Return [x, y] of the center of cell containing provided text 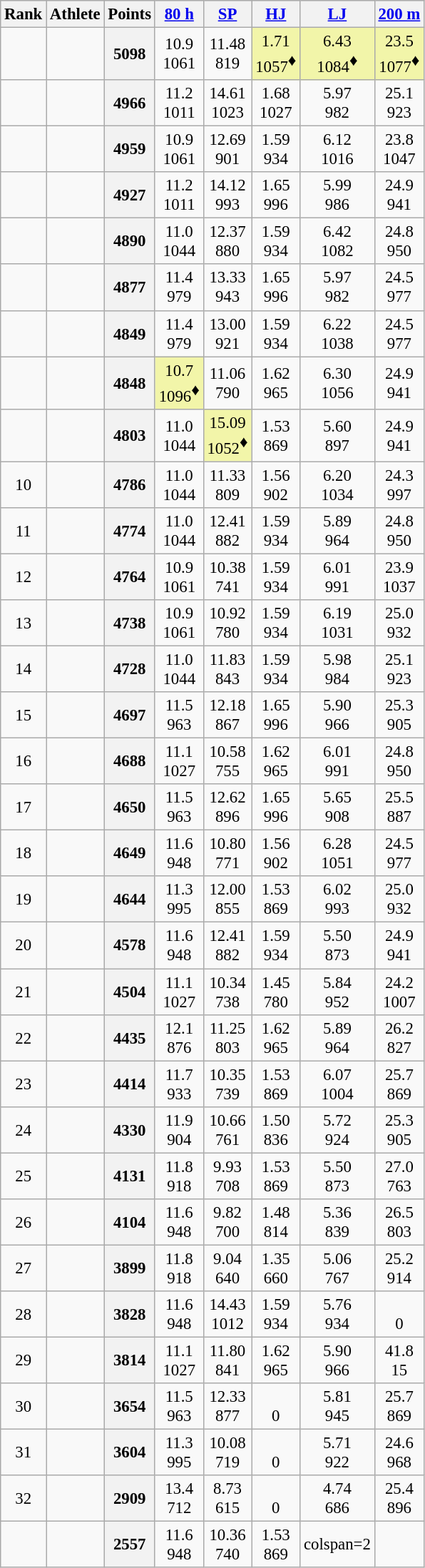
5.81945 [337, 1407]
26.5803 [399, 1223]
25.2914 [399, 1268]
14.12993 [227, 195]
1.711057♦ [276, 54]
5.60897 [337, 435]
4.74686 [337, 1498]
13.4712 [179, 1498]
LJ [337, 14]
10.92780 [227, 623]
14.431012 [227, 1314]
13.33943 [227, 288]
4890 [130, 241]
6.281051 [337, 853]
4688 [130, 762]
4966 [130, 103]
4774 [130, 531]
11.9904 [179, 1130]
5.72924 [337, 1130]
12.00855 [227, 899]
4959 [130, 150]
4650 [130, 808]
10.38741 [227, 576]
30 [24, 1407]
4644 [130, 899]
5.98984 [337, 669]
4504 [130, 992]
32 [24, 1498]
13 [24, 623]
3604 [130, 1452]
80 h [179, 14]
8.73615 [227, 1498]
15 [24, 715]
24 [24, 1130]
4414 [130, 1084]
Points [130, 14]
4435 [130, 1037]
5.76934 [337, 1314]
24.6968 [399, 1452]
4927 [130, 195]
HJ [276, 14]
25.4896 [399, 1498]
19 [24, 899]
12.37880 [227, 241]
12.33877 [227, 1407]
18 [24, 853]
200 m [399, 14]
4578 [130, 946]
41.815 [399, 1360]
21 [24, 992]
4697 [130, 715]
9.04640 [227, 1268]
6.071004 [337, 1084]
6.421082 [337, 241]
2909 [130, 1498]
12 [24, 576]
11.80841 [227, 1360]
3828 [130, 1314]
11 [24, 531]
5098 [130, 54]
11.83843 [227, 669]
1.35660 [276, 1268]
colspan=2 [337, 1545]
23.81047 [399, 150]
25.5887 [399, 808]
Athlete [76, 14]
20 [24, 946]
4877 [130, 288]
28 [24, 1314]
10.80771 [227, 853]
4738 [130, 623]
26.2827 [399, 1037]
4104 [130, 1223]
12.1876 [179, 1037]
5.99986 [337, 195]
27.0763 [399, 1176]
6.121016 [337, 150]
10.34738 [227, 992]
23.51077♦ [399, 54]
10.66761 [227, 1130]
11.48819 [227, 54]
11.33809 [227, 485]
4649 [130, 853]
10.58755 [227, 762]
14.611023 [227, 103]
6.201034 [337, 485]
23 [24, 1084]
26 [24, 1223]
Rank [24, 14]
6.301056 [337, 383]
3654 [130, 1407]
13.00921 [227, 334]
10 [24, 485]
3899 [130, 1268]
4131 [130, 1176]
22 [24, 1037]
5.84952 [337, 992]
4803 [130, 435]
4330 [130, 1130]
14 [24, 669]
17 [24, 808]
10.08719 [227, 1452]
1.681027 [276, 103]
6.191031 [337, 623]
24.3997 [399, 485]
6.02993 [337, 899]
24.21007 [399, 992]
29 [24, 1360]
23.91037 [399, 576]
4848 [130, 383]
9.93708 [227, 1176]
11.06790 [227, 383]
31 [24, 1452]
3814 [130, 1360]
1.48814 [276, 1223]
10.36740 [227, 1545]
16 [24, 762]
5.06767 [337, 1268]
5.65908 [337, 808]
9.82700 [227, 1223]
12.18867 [227, 715]
4764 [130, 576]
1.45780 [276, 992]
1.50836 [276, 1130]
11.25803 [227, 1037]
SP [227, 14]
4728 [130, 669]
12.62896 [227, 808]
2557 [130, 1545]
10.71096♦ [179, 383]
4786 [130, 485]
4849 [130, 334]
12.69901 [227, 150]
10.35739 [227, 1084]
5.71922 [337, 1452]
11.7933 [179, 1084]
6.221038 [337, 334]
25 [24, 1176]
6.431084♦ [337, 54]
5.36839 [337, 1223]
27 [24, 1268]
15.091052♦ [227, 435]
